Detect which cell encompasses the target text, then output its [x, y] center coordinate. 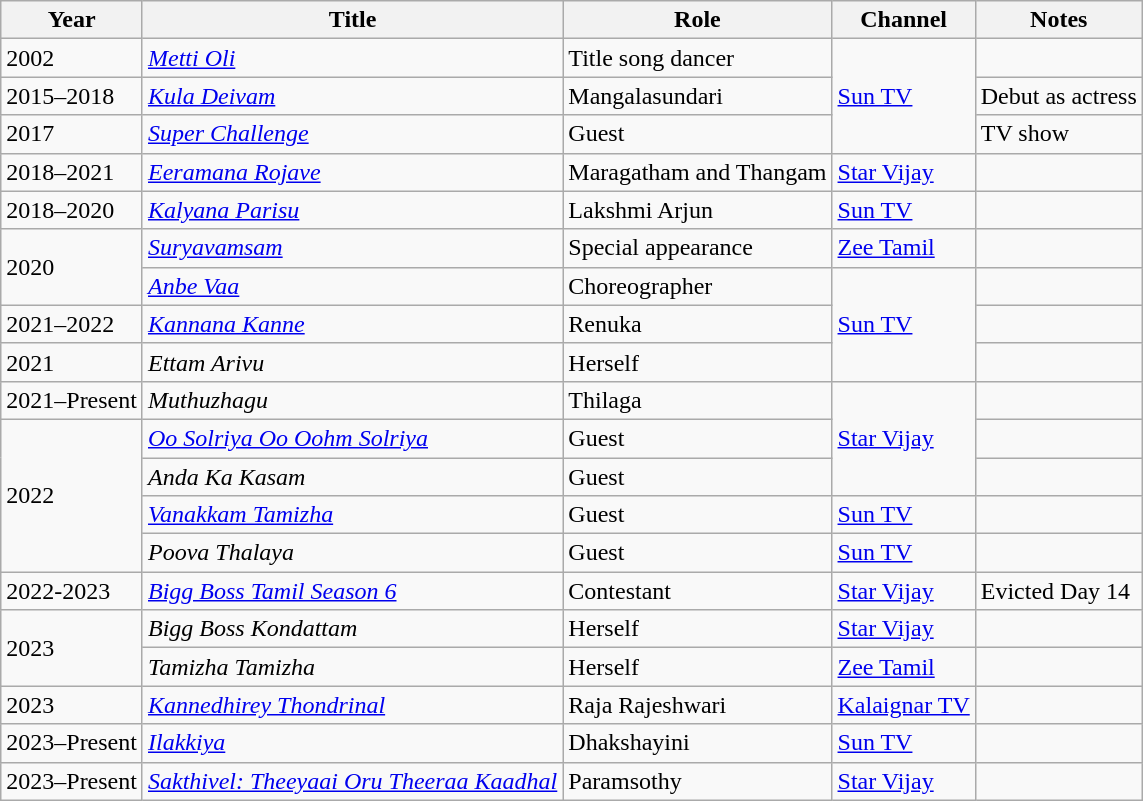
Maragatham and Thangam [698, 172]
Lakshmi Arjun [698, 210]
Super Challenge [352, 134]
Kula Deivam [352, 96]
Contestant [698, 591]
Eeramana Rojave [352, 172]
Vanakkam Tamizha [352, 515]
Renuka [698, 324]
Poova Thalaya [352, 553]
Muthuzhagu [352, 400]
Evicted Day 14 [1058, 591]
Suryavamsam [352, 248]
Kalaignar TV [904, 705]
2015–2018 [72, 96]
2018–2021 [72, 172]
TV show [1058, 134]
Year [72, 20]
Bigg Boss Tamil Season 6 [352, 591]
2020 [72, 267]
Anda Ka Kasam [352, 477]
Special appearance [698, 248]
Paramsothy [698, 781]
Raja Rajeshwari [698, 705]
Kannedhirey Thondrinal [352, 705]
Kalyana Parisu [352, 210]
Dhakshayini [698, 743]
Mangalasundari [698, 96]
2022 [72, 495]
2017 [72, 134]
Channel [904, 20]
2022-2023 [72, 591]
2018–2020 [72, 210]
Metti Oli [352, 58]
Ettam Arivu [352, 362]
Bigg Boss Kondattam [352, 629]
Kannana Kanne [352, 324]
Role [698, 20]
Choreographer [698, 286]
Thilaga [698, 400]
Tamizha Tamizha [352, 667]
Ilakkiya [352, 743]
2021–2022 [72, 324]
2021 [72, 362]
2021–Present [72, 400]
Debut as actress [1058, 96]
Notes [1058, 20]
Oo Solriya Oo Oohm Solriya [352, 438]
Title [352, 20]
2002 [72, 58]
Title song dancer [698, 58]
Sakthivel: Theeyaai Oru Theeraa Kaadhal [352, 781]
Anbe Vaa [352, 286]
